Return [X, Y] of the center of cell containing provided text 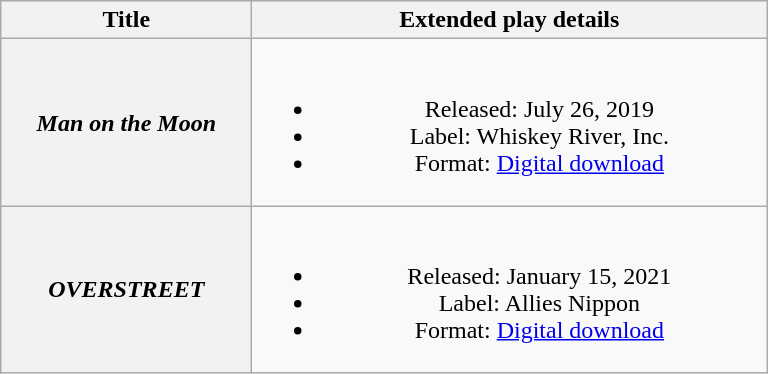
Released: January 15, 2021Label: Allies NipponFormat: Digital download [510, 290]
Man on the Moon [126, 122]
OVERSTREET [126, 290]
Released: July 26, 2019Label: Whiskey River, Inc.Format: Digital download [510, 122]
Title [126, 20]
Extended play details [510, 20]
